Locate the cell with the specified text and output its (x, y) center coordinate. 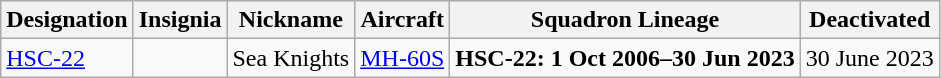
Insignia (180, 20)
Aircraft (402, 20)
Sea Knights (291, 58)
Squadron Lineage (625, 20)
MH-60S (402, 58)
Designation (67, 20)
30 June 2023 (870, 58)
HSC-22: 1 Oct 2006–30 Jun 2023 (625, 58)
HSC-22 (67, 58)
Deactivated (870, 20)
Nickname (291, 20)
